Return the [X, Y] coordinate for the center point of the cell that contains the specified text.  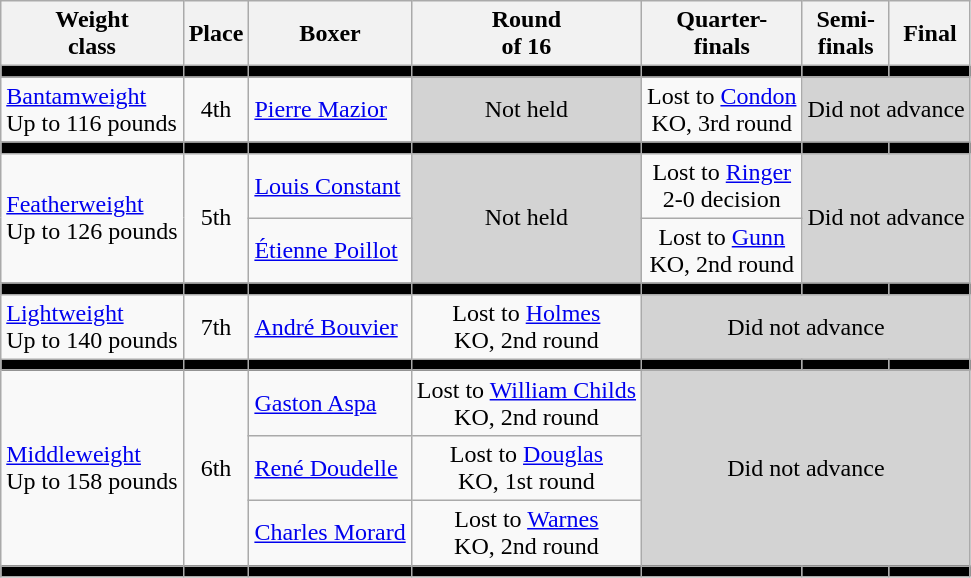
Semi-finals [846, 34]
Étienne Poillot [330, 250]
6th [216, 468]
Middleweight Up to 158 pounds [92, 468]
Bantamweight Up to 116 pounds [92, 110]
Boxer [330, 34]
Lightweight Up to 140 pounds [92, 326]
Lost to Holmes KO, 2nd round [526, 326]
Place [216, 34]
Quarter-finals [722, 34]
Lost to Gunn KO, 2nd round [722, 250]
Weight class [92, 34]
Lost to William Childs KO, 2nd round [526, 402]
Gaston Aspa [330, 402]
Charles Morard [330, 532]
5th [216, 218]
Featherweight Up to 126 pounds [92, 218]
Louis Constant [330, 186]
Lost to Douglas KO, 1st round [526, 468]
Lost to Ringer 2-0 decision [722, 186]
Final [930, 34]
4th [216, 110]
7th [216, 326]
Round of 16 [526, 34]
Lost to Condon KO, 3rd round [722, 110]
André Bouvier [330, 326]
René Doudelle [330, 468]
Lost to Warnes KO, 2nd round [526, 532]
Pierre Mazior [330, 110]
